Provide the (X, Y) coordinate of the cell's center where the given text is located.  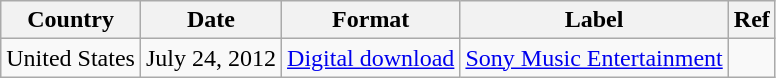
Date (210, 20)
Digital download (371, 58)
Country (71, 20)
Ref (752, 20)
United States (71, 58)
Label (594, 20)
Sony Music Entertainment (594, 58)
July 24, 2012 (210, 58)
Format (371, 20)
